For the text-containing cell, return its midpoint in (x, y) coordinate format. 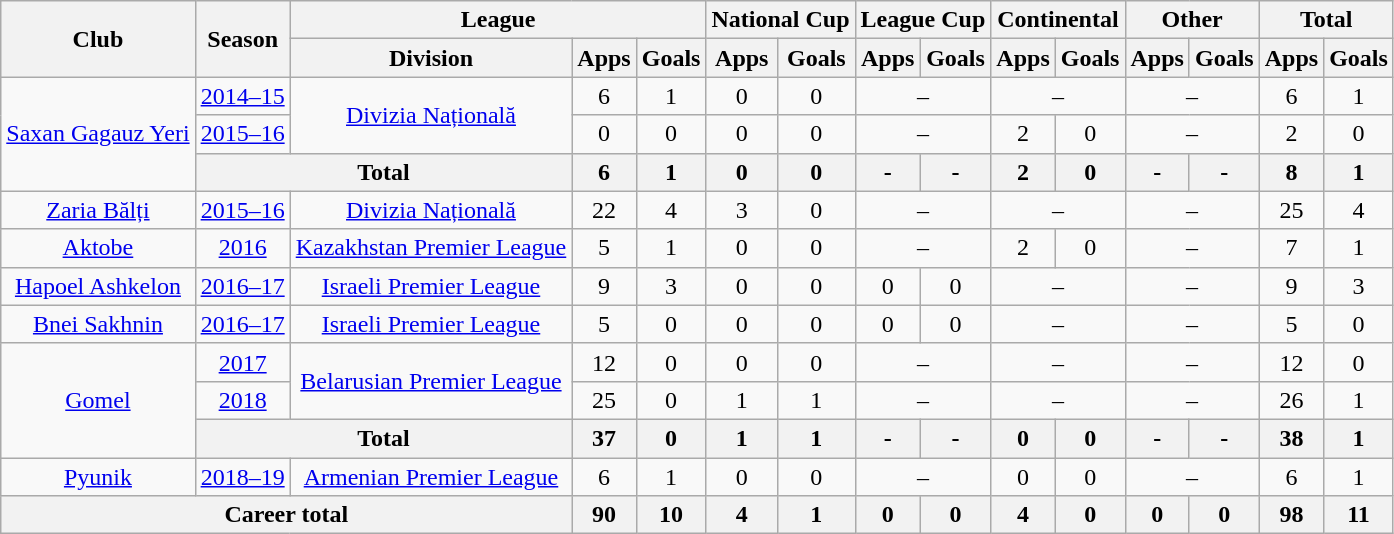
Career total (286, 515)
League Cup (923, 20)
Club (98, 39)
Division (431, 58)
Bnei Sakhnin (98, 324)
26 (1291, 400)
2017 (242, 362)
League (498, 20)
2018–19 (242, 477)
7 (1291, 248)
Saxan Gagauz Yeri (98, 134)
Gomel (98, 400)
11 (1359, 515)
10 (671, 515)
Kazakhstan Premier League (431, 248)
8 (1291, 172)
22 (604, 210)
National Cup (780, 20)
90 (604, 515)
Aktobe (98, 248)
Other (1192, 20)
Continental (1058, 20)
98 (1291, 515)
Pyunik (98, 477)
2014–15 (242, 96)
2018 (242, 400)
2016 (242, 248)
Belarusian Premier League (431, 381)
Season (242, 39)
Zaria Bălți (98, 210)
38 (1291, 438)
Armenian Premier League (431, 477)
37 (604, 438)
Hapoel Ashkelon (98, 286)
